Output the [X, Y] coordinate of the center of the cell containing the given text.  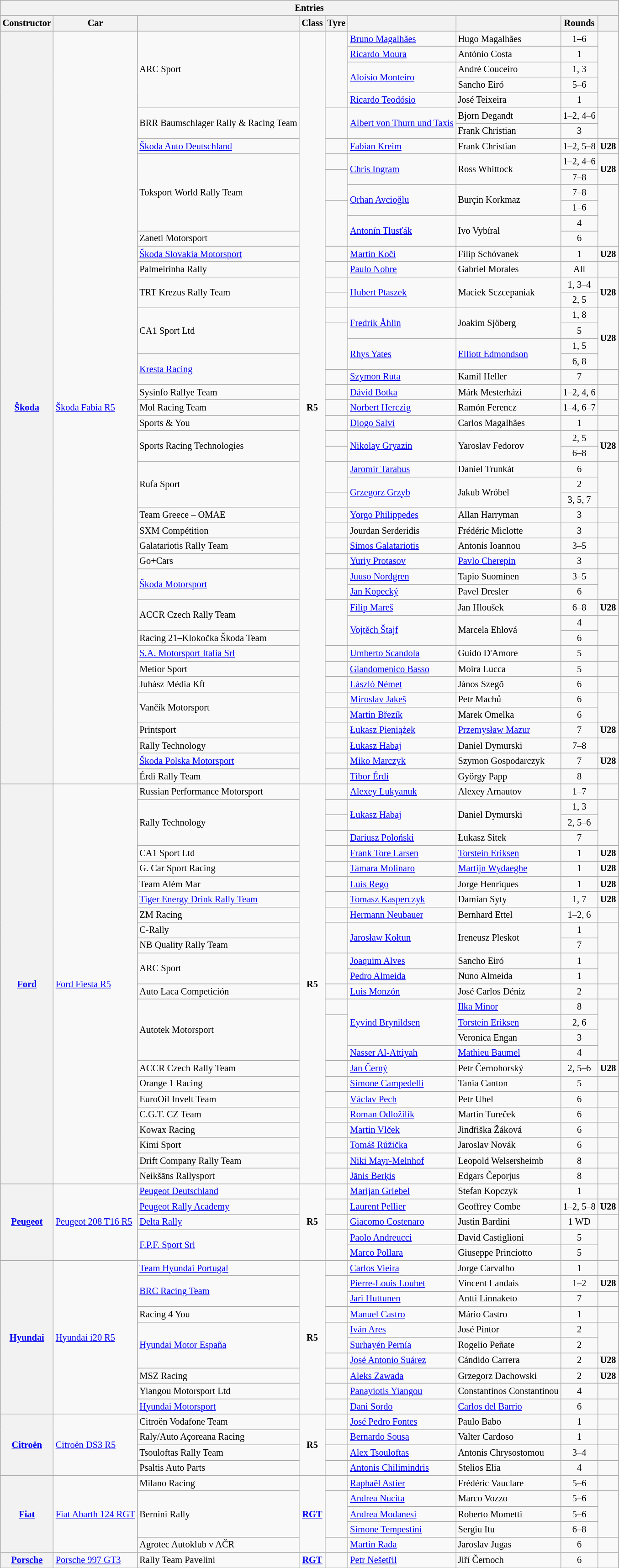
Norbert Herczig [402, 407]
Nasser Al-Attiyah [402, 1053]
Constructor [27, 23]
Galatariotis Rally Team [218, 546]
Citroën Vodafone Team [218, 1422]
Alex Tsouloftas [402, 1452]
Milano Racing [218, 1483]
Hyundai [27, 1337]
Pierre-Louis Loubet [402, 1284]
Orange 1 Racing [218, 1084]
Tomasz Kasperczyk [402, 899]
Giuseppe Princiotto [508, 1252]
Škoda Fabia R5 [95, 407]
Surhayén Pernía [402, 1345]
Juhász Média Kft [218, 684]
Raly/Auto Açoreana Racing [218, 1437]
Cándido Carrera [508, 1360]
Hyundai Motorsport [218, 1406]
Ross Whittock [508, 169]
Jan Hloušek [508, 607]
Dani Sordo [402, 1406]
All [579, 269]
Manuel Castro [402, 1314]
Jindřiška Žáková [508, 1130]
Nikolay Gryazin [402, 446]
Sergiu Itu [508, 1529]
Iván Ares [402, 1330]
Frank Tore Larsen [402, 853]
Drift Company Rally Team [218, 1161]
Marcela Ehlová [508, 630]
Carlos del Barrio [508, 1406]
Tsouloftas Rally Team [218, 1452]
Team Além Mar [218, 884]
1 WD [579, 1222]
Tania Canton [508, 1084]
3–4 [579, 1452]
Vančík Motorsport [218, 707]
Pedro Almeida [402, 976]
Mathieu Baumel [508, 1053]
Juuso Nordgren [402, 577]
Martin Tureček [508, 1115]
Russian Performance Motorsport [218, 792]
Tiger Energy Drink Rally Team [218, 899]
Pavlo Cherepin [508, 561]
Valter Cardoso [508, 1437]
Citroën DS3 R5 [95, 1445]
Leopold Welsersheimb [508, 1161]
3, 5, 7 [579, 500]
G. Car Sport Racing [218, 868]
Eyvind Brynildsen [402, 1022]
André Couceiro [508, 69]
1–2, 6 [579, 915]
Mol Racing Team [218, 407]
Jaroslav Novák [508, 1145]
Ricardo Moura [402, 54]
Class [312, 23]
Dávid Botka [402, 392]
Fiat Abarth 124 RGT [95, 1514]
Peugeot [27, 1222]
Veronica Engan [508, 1037]
6, 8 [579, 361]
Simone Tempestini [402, 1529]
Fiat [27, 1514]
1–2 [579, 1284]
NB Quality Rally Team [218, 945]
Martin Březík [402, 715]
F.P.F. Sport Srl [218, 1245]
Paulo Nobre [402, 269]
Ford Fiesta R5 [95, 984]
Racing 4 You [218, 1314]
Elliott Edmondson [508, 353]
Yorgo Philippedes [402, 515]
Hubert Ptaszek [402, 292]
Bernini Rally [218, 1514]
José Pintor [508, 1330]
Tyre [337, 23]
Antonis Chilimindris [402, 1468]
Team Hyundai Portugal [218, 1268]
BRC Racing Team [218, 1291]
Frédéric Miclotte [508, 531]
Joaquim Alves [402, 961]
Rhys Yates [402, 353]
Palmeirinha Rally [218, 269]
Jourdan Serderidis [402, 531]
Geoffrey Combe [508, 1207]
Škoda Slovakia Motorsport [218, 254]
Škoda Polska Motorsport [218, 761]
Paulo Babo [508, 1422]
José Teixeira [508, 100]
Antonis Chrysostomou [508, 1452]
Antonín Tlusťák [402, 231]
Andrea Nucita [402, 1499]
Yiangou Motorsport Ltd [218, 1391]
Jānis Berķis [402, 1176]
Szymon Gospodarczyk [508, 761]
Citroën [27, 1445]
Auto Laca Competición [218, 991]
Kimi Sport [218, 1145]
Sysinfo Rallye Team [218, 392]
Daniel Trunkát [508, 469]
Damian Syty [508, 899]
António Costa [508, 54]
Autotek Motorsport [218, 1030]
Rounds [579, 23]
Giandomenico Basso [402, 669]
1–2, 4, 6 [579, 392]
Škoda [27, 407]
C-Rally [218, 930]
Petr Nešetřil [402, 1560]
Jan Černý [402, 1068]
Rogelio Peñate [508, 1345]
C.G.T. CZ Team [218, 1115]
Burçin Korkmaz [508, 200]
Marek Omelka [508, 715]
Stelios Elia [508, 1468]
Agrotec Autoklub v AČR [218, 1545]
SXM Compétition [218, 531]
Hermann Neubauer [402, 915]
Metior Sport [218, 669]
Marijan Griebel [402, 1191]
Yuriy Protasov [402, 561]
Martijn Wydaeghe [508, 868]
Edgars Čeporjus [508, 1176]
2, 6 [579, 1022]
Racing 21–Klokočka Škoda Team [218, 638]
Justin Bardini [508, 1222]
Orhan Avcioğlu [402, 200]
Stefan Kopczyk [508, 1191]
Jari Huttunen [402, 1299]
MSZ Racing [218, 1376]
1–7 [579, 792]
Zaneti Motorsport [218, 238]
Jaroslav Jugas [508, 1545]
Sports Racing Technologies [218, 446]
Mário Castro [508, 1314]
Go+Cars [218, 561]
Łukasz Sitek [508, 838]
Tomáš Růžička [402, 1145]
Dariusz Poloński [402, 838]
Antti Linnaketo [508, 1299]
Fabian Kreim [402, 146]
Jan Kopecký [402, 592]
Tibor Érdi [402, 776]
Psaltis Auto Parts [218, 1468]
Roman Odložilík [402, 1115]
Marco Vozzo [508, 1499]
Bernardo Sousa [402, 1437]
Car [95, 23]
1, 5 [579, 346]
Neikšāns Rallysport [218, 1176]
ZM Racing [218, 915]
Petr Uhel [508, 1099]
Ilka Minor [508, 1007]
László Német [402, 684]
Peugeot Rally Academy [218, 1207]
Constantinos Constantinou [508, 1391]
Guido D'Amore [508, 653]
Grzegorz Grzyb [402, 492]
Maciek Sczcepaniak [508, 292]
Diogo Salvi [402, 423]
Martin Rada [402, 1545]
Bjorn Degandt [508, 116]
Aleks Zawada [402, 1376]
Printsport [218, 730]
David Castiglioni [508, 1237]
Rufa Sport [218, 484]
Vincent Landais [508, 1284]
Sports & You [218, 423]
Simos Galatariotis [402, 546]
Grzegorz Dachowski [508, 1376]
Gabriel Morales [508, 269]
Albert von Thurn und Taxis [402, 123]
Niki Mayr-Melnhof [402, 1161]
Škoda Auto Deutschland [218, 146]
Porsche 997 GT3 [95, 1560]
Tamara Molinaro [402, 868]
Alexey Lukyanuk [402, 792]
Érdi Rally Team [218, 776]
Kresta Racing [218, 369]
Petr Machů [508, 700]
Škoda Motorsport [218, 584]
Jaromír Tarabus [402, 469]
Jorge Henriques [508, 884]
Luís Rego [402, 884]
Łukasz Pieniążek [402, 730]
Bruno Magalhães [402, 39]
Umberto Scandola [402, 653]
Team Greece – OMAE [218, 515]
Toksport World Rally Team [218, 192]
Martin Vlček [402, 1130]
Fredrik Åhlin [402, 322]
1–4, 6–7 [579, 407]
BRR Baumschlager Rally & Racing Team [218, 123]
Alexey Arnautov [508, 792]
Chris Ingram [402, 169]
János Szegõ [508, 684]
Allan Harryman [508, 515]
José Carlos Déniz [508, 991]
1, 7 [579, 899]
Entries [310, 8]
György Papp [508, 776]
Filip Mareš [402, 607]
Porsche [27, 1560]
Hyundai Motor España [218, 1345]
Marco Pollara [402, 1252]
Hyundai i20 R5 [95, 1337]
Jorge Carvalho [508, 1268]
Ivo Vybíral [508, 231]
Hugo Magalhães [508, 39]
Laurent Pellier [402, 1207]
Nuno Almeida [508, 976]
Filip Schóvanek [508, 254]
Kamil Heller [508, 377]
Giacomo Costenaro [402, 1222]
Yaroslav Fedorov [508, 446]
José Pedro Fontes [402, 1422]
Martin Koči [402, 254]
1, 8 [579, 315]
Peugeot 208 T16 R5 [95, 1222]
Luis Monzón [402, 991]
Aloísio Monteiro [402, 77]
Joakim Sjöberg [508, 322]
Ramón Ferencz [508, 407]
Carlos Magalhães [508, 423]
Miko Marczyk [402, 761]
Pavel Dresler [508, 592]
Antonis Ioannou [508, 546]
1, 3–4 [579, 284]
Bernhard Ettel [508, 915]
Jarosław Kołtun [402, 938]
Petr Černohorský [508, 1068]
Jiří Černoch [508, 1560]
Vojtěch Štajf [402, 630]
Kowax Racing [218, 1130]
Szymon Ruta [402, 377]
Simone Campedelli [402, 1084]
Przemysław Mazur [508, 730]
S.A. Motorsport Italia Srl [218, 653]
Paolo Andreucci [402, 1237]
Carlos Vieira [402, 1268]
Moira Lucca [508, 669]
Jakub Wróbel [508, 492]
Delta Rally [218, 1222]
Raphaël Astier [402, 1483]
Andrea Modanesi [402, 1514]
Peugeot Deutschland [218, 1191]
Ford [27, 984]
Frédéric Vauclare [508, 1483]
Roberto Mometti [508, 1514]
Panayiotis Yiangou [402, 1391]
EuroOil Invelt Team [218, 1099]
Ricardo Teodósio [402, 100]
Márk Mesterházi [508, 392]
Rally Team Pavelini [218, 1560]
Tapio Suominen [508, 577]
Miroslav Jakeš [402, 700]
José Antonio Suárez [402, 1360]
TRT Krezus Rally Team [218, 292]
Václav Pech [402, 1099]
Ireneusz Pleskot [508, 938]
